Capture the cell that displays the provided text and extract its (X, Y) central coordinate. 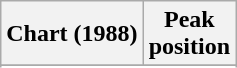
Chart (1988) (72, 34)
Peakposition (189, 34)
